From the cell containing the given text, extract its center point as (x, y) coordinate. 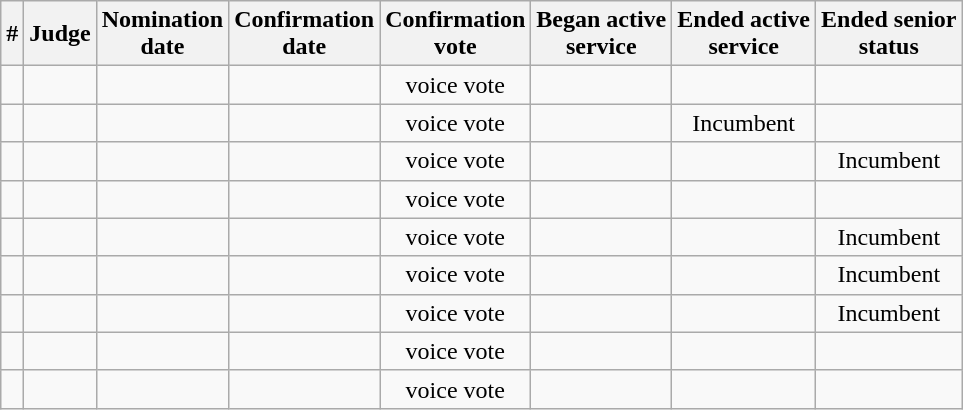
Ended seniorstatus (889, 34)
Began activeservice (602, 34)
Confirmationdate (304, 34)
Nominationdate (162, 34)
Confirmationvote (456, 34)
Judge (60, 34)
# (12, 34)
Ended activeservice (744, 34)
